Return the [x, y] coordinate for the center point of the cell that contains the specified text.  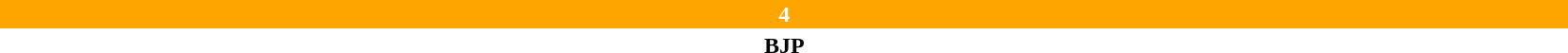
4 [784, 14]
